For the text-containing cell, return its midpoint in (X, Y) coordinate format. 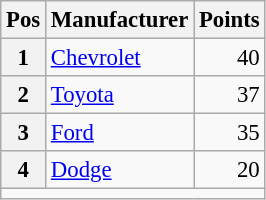
37 (230, 95)
40 (230, 58)
Ford (120, 133)
35 (230, 133)
3 (24, 133)
Pos (24, 20)
Dodge (120, 170)
20 (230, 170)
Toyota (120, 95)
Manufacturer (120, 20)
4 (24, 170)
2 (24, 95)
1 (24, 58)
Chevrolet (120, 58)
Points (230, 20)
